Extract the [X, Y] coordinate from the center of the cell holding the provided text.  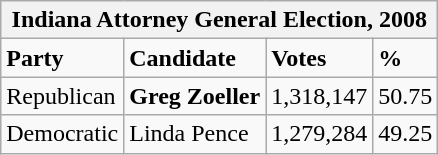
49.25 [406, 134]
50.75 [406, 96]
Democratic [62, 134]
Party [62, 58]
% [406, 58]
Linda Pence [195, 134]
Republican [62, 96]
1,279,284 [320, 134]
Indiana Attorney General Election, 2008 [220, 20]
Greg Zoeller [195, 96]
Votes [320, 58]
Candidate [195, 58]
1,318,147 [320, 96]
